Locate the cell with the specified text and output its (X, Y) center coordinate. 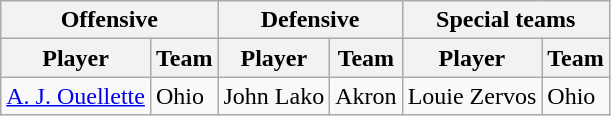
Special teams (506, 20)
Offensive (110, 20)
John Lako (274, 96)
Defensive (310, 20)
Louie Zervos (472, 96)
A. J. Ouellette (76, 96)
Akron (366, 96)
